Find where the given text appears and provide that cell's center as [X, Y] coordinate. 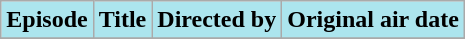
Episode [47, 20]
Title [122, 20]
Directed by [217, 20]
Original air date [374, 20]
